Pinpoint the cell where the given text exists, returning its (X, Y) midpoint coordinate. 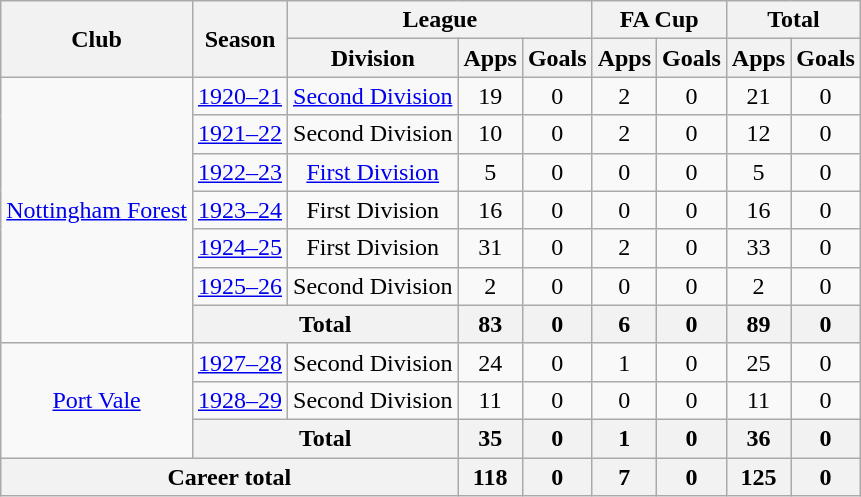
83 (490, 324)
Career total (230, 477)
Nottingham Forest (97, 210)
League (440, 20)
1928–29 (240, 400)
19 (490, 96)
7 (624, 477)
Season (240, 39)
31 (490, 248)
10 (490, 134)
89 (758, 324)
6 (624, 324)
12 (758, 134)
Port Vale (97, 400)
FA Cup (659, 20)
24 (490, 362)
125 (758, 477)
1924–25 (240, 248)
1921–22 (240, 134)
1925–26 (240, 286)
35 (490, 438)
1922–23 (240, 172)
33 (758, 248)
25 (758, 362)
1927–28 (240, 362)
118 (490, 477)
1920–21 (240, 96)
21 (758, 96)
1923–24 (240, 210)
Division (373, 58)
Club (97, 39)
36 (758, 438)
